Find where the given text appears and provide that cell's center as (x, y) coordinate. 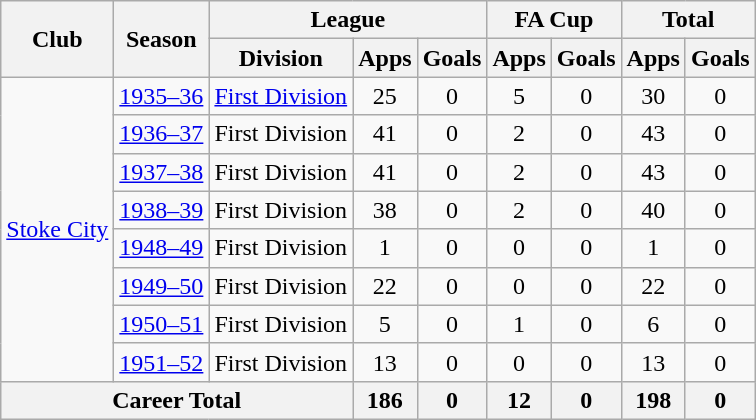
1935–36 (162, 96)
Stoke City (58, 229)
1936–37 (162, 134)
Division (281, 58)
40 (653, 210)
1949–50 (162, 286)
1950–51 (162, 324)
Season (162, 39)
1948–49 (162, 248)
1938–39 (162, 210)
FA Cup (554, 20)
League (348, 20)
Career Total (177, 400)
186 (385, 400)
Total (688, 20)
1937–38 (162, 172)
25 (385, 96)
198 (653, 400)
30 (653, 96)
38 (385, 210)
12 (519, 400)
6 (653, 324)
Club (58, 39)
1951–52 (162, 362)
